Locate the cell with the specified text and output its (X, Y) center coordinate. 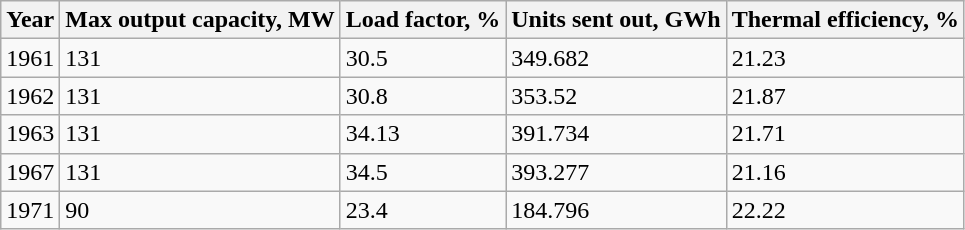
393.277 (616, 172)
Thermal efficiency, % (845, 20)
Load factor, % (423, 20)
30.5 (423, 58)
34.13 (423, 134)
1963 (30, 134)
1962 (30, 96)
349.682 (616, 58)
30.8 (423, 96)
34.5 (423, 172)
21.87 (845, 96)
90 (200, 210)
21.71 (845, 134)
353.52 (616, 96)
21.16 (845, 172)
Units sent out, GWh (616, 20)
23.4 (423, 210)
1971 (30, 210)
22.22 (845, 210)
391.734 (616, 134)
Max output capacity, MW (200, 20)
1967 (30, 172)
21.23 (845, 58)
Year (30, 20)
184.796 (616, 210)
1961 (30, 58)
